Find where the given text appears and provide that cell's center as (x, y) coordinate. 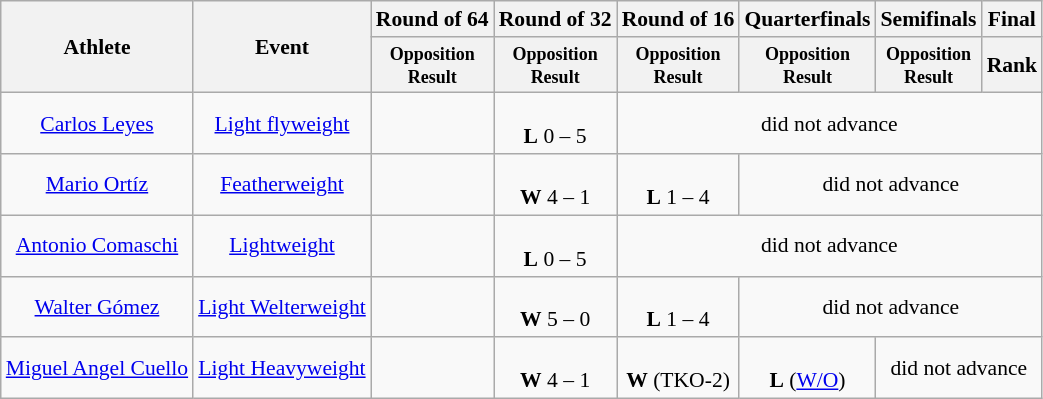
Lightweight (282, 246)
Final (1012, 19)
Light Welterweight (282, 306)
Light flyweight (282, 124)
Round of 64 (432, 19)
Semifinals (928, 19)
W 5 – 0 (556, 306)
Featherweight (282, 184)
Rank (1012, 65)
W (TKO-2) (678, 368)
Round of 32 (556, 19)
Athlete (97, 47)
Antonio Comaschi (97, 246)
Quarterfinals (807, 19)
Miguel Angel Cuello (97, 368)
Light Heavyweight (282, 368)
L (W/O) (807, 368)
Mario Ortíz (97, 184)
Walter Gómez (97, 306)
Event (282, 47)
Carlos Leyes (97, 124)
Round of 16 (678, 19)
